Return the [x, y] coordinate for the center point of the cell that contains the specified text.  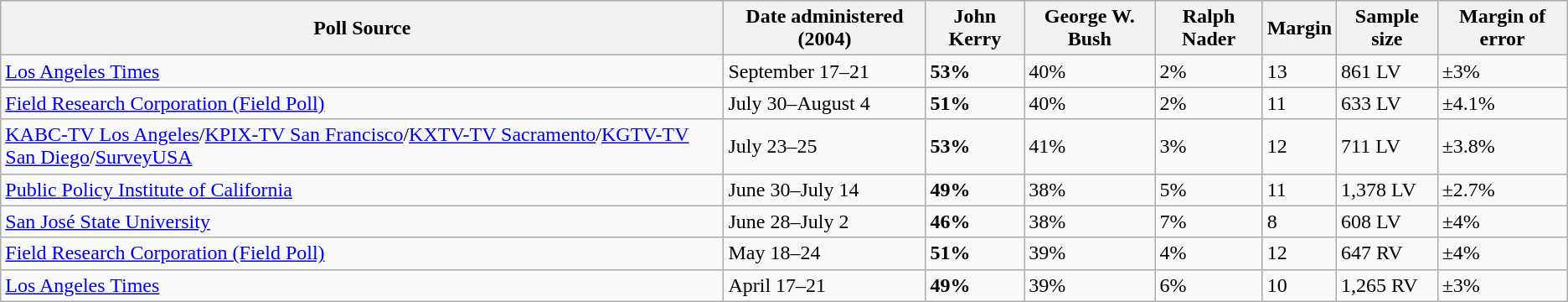
1,378 LV [1387, 190]
Sample size [1387, 29]
June 30–July 14 [824, 190]
4% [1209, 253]
711 LV [1387, 146]
May 18–24 [824, 253]
±2.7% [1503, 190]
10 [1299, 285]
Margin [1299, 29]
July 30–August 4 [824, 103]
5% [1209, 190]
8 [1299, 221]
Public Policy Institute of California [362, 190]
7% [1209, 221]
±4.1% [1503, 103]
1,265 RV [1387, 285]
Ralph Nader [1209, 29]
September 17–21 [824, 71]
George W. Bush [1090, 29]
San José State University [362, 221]
46% [975, 221]
13 [1299, 71]
647 RV [1387, 253]
Date administered (2004) [824, 29]
633 LV [1387, 103]
861 LV [1387, 71]
April 17–21 [824, 285]
Poll Source [362, 29]
±3.8% [1503, 146]
608 LV [1387, 221]
KABC-TV Los Angeles/KPIX-TV San Francisco/KXTV-TV Sacramento/KGTV-TV San Diego/SurveyUSA [362, 146]
July 23–25 [824, 146]
41% [1090, 146]
June 28–July 2 [824, 221]
John Kerry [975, 29]
6% [1209, 285]
Margin of error [1503, 29]
3% [1209, 146]
